Scan for the cell matching the given text and deliver its (X, Y) coordinate at center. 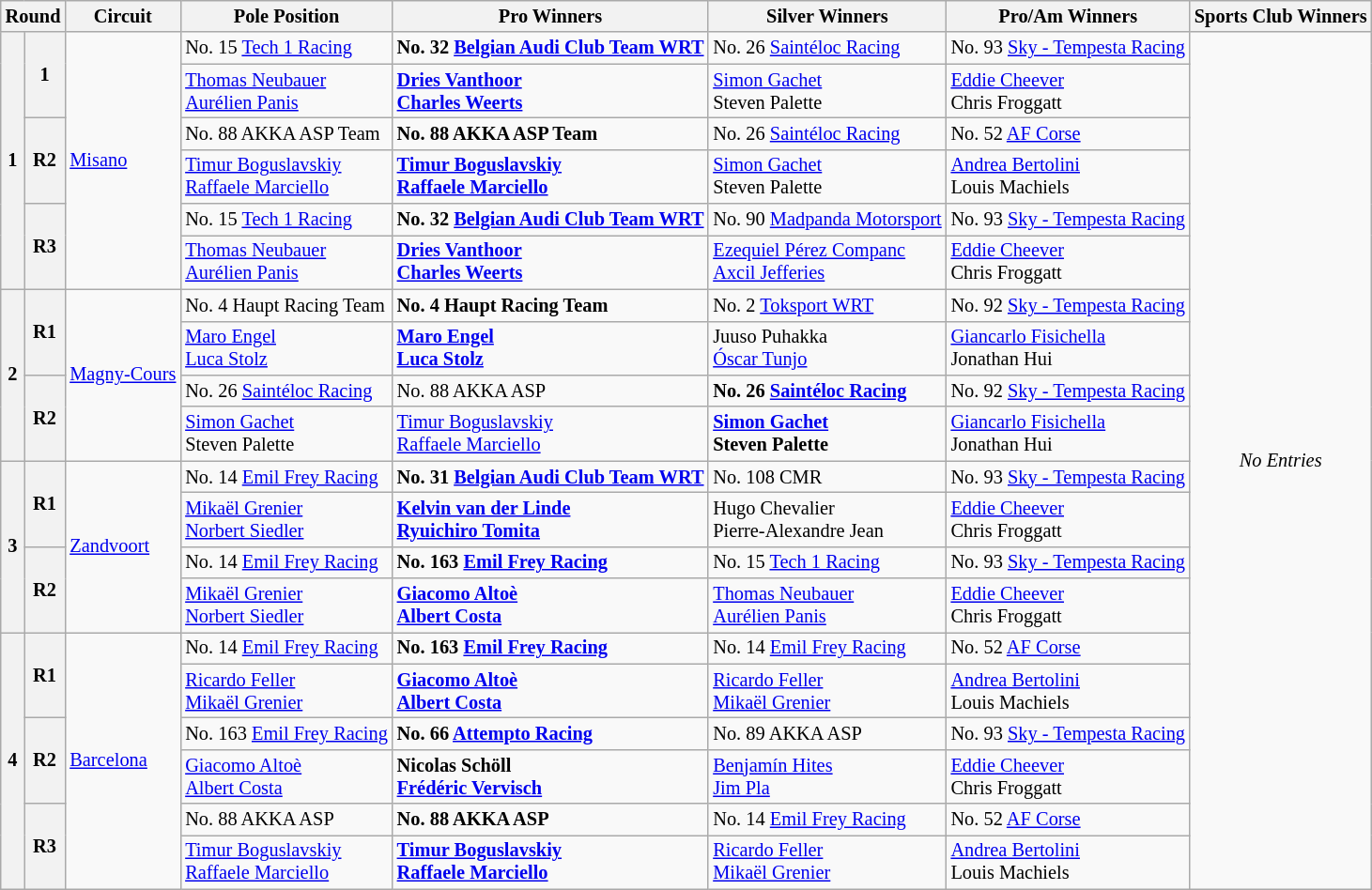
No. 108 CMR (826, 477)
Nicolas Schöll Frédéric Vervisch (550, 776)
No Entries (1281, 460)
Sports Club Winners (1281, 16)
Kelvin van der Linde Ryuichiro Tomita (550, 519)
Ezequiel Pérez Companc Axcil Jefferies (826, 262)
Misano (122, 161)
4 (13, 760)
No. 31 Belgian Audi Club Team WRT (550, 477)
No. 66 Attempto Racing (550, 733)
No. 2 Toksport WRT (826, 305)
Magny-Cours (122, 376)
Benjamín Hites Jim Pla (826, 776)
Pro/Am Winners (1069, 16)
Round (34, 16)
Silver Winners (826, 16)
Zandvoort (122, 546)
Barcelona (122, 760)
Pro Winners (550, 16)
Circuit (122, 16)
Juuso Puhakka Óscar Tunjo (826, 348)
3 (13, 546)
Pole Position (285, 16)
2 (13, 376)
No. 90 Madpanda Motorsport (826, 220)
Hugo Chevalier Pierre-Alexandre Jean (826, 519)
No. 89 AKKA ASP (826, 733)
